Capture the cell that displays the provided text and extract its [x, y] central coordinate. 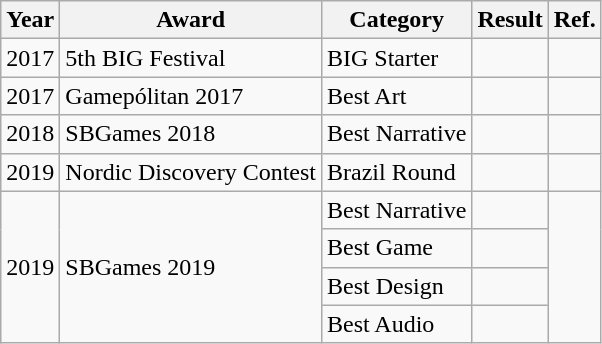
Award [191, 20]
SBGames 2019 [191, 267]
Year [30, 20]
Category [396, 20]
SBGames 2018 [191, 134]
Best Audio [396, 324]
Brazil Round [396, 172]
2018 [30, 134]
Result [510, 20]
5th BIG Festival [191, 58]
Ref. [574, 20]
Best Design [396, 286]
BIG Starter [396, 58]
Nordic Discovery Contest [191, 172]
Best Game [396, 248]
Gamepólitan 2017 [191, 96]
Best Art [396, 96]
